Detect which cell encompasses the target text, then output its (X, Y) center coordinate. 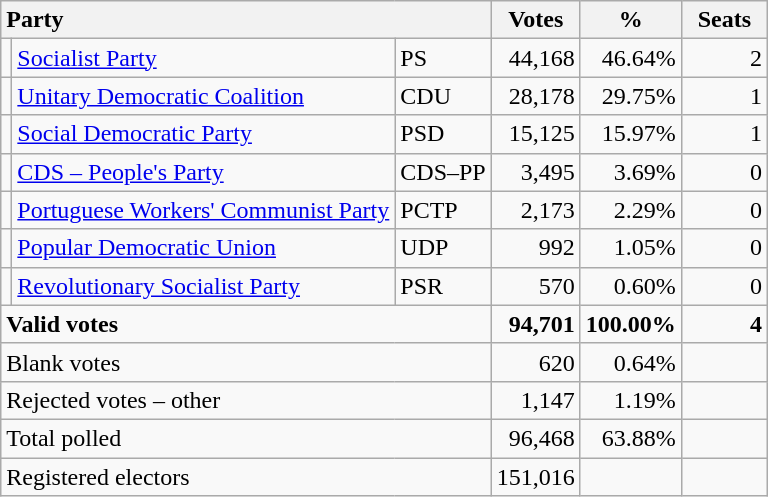
28,178 (536, 96)
15.97% (630, 134)
Unitary Democratic Coalition (204, 96)
Social Democratic Party (204, 134)
0.60% (630, 286)
29.75% (630, 96)
Socialist Party (204, 58)
UDP (443, 248)
15,125 (536, 134)
1.05% (630, 248)
PSD (443, 134)
96,468 (536, 438)
0.64% (630, 362)
4 (724, 324)
151,016 (536, 477)
Popular Democratic Union (204, 248)
PCTP (443, 210)
Registered electors (246, 477)
Blank votes (246, 362)
63.88% (630, 438)
CDU (443, 96)
992 (536, 248)
Party (246, 20)
PSR (443, 286)
3,495 (536, 172)
PS (443, 58)
Total polled (246, 438)
94,701 (536, 324)
Seats (724, 20)
1.19% (630, 400)
Votes (536, 20)
2 (724, 58)
44,168 (536, 58)
Revolutionary Socialist Party (204, 286)
Portuguese Workers' Communist Party (204, 210)
Rejected votes – other (246, 400)
100.00% (630, 324)
46.64% (630, 58)
% (630, 20)
1,147 (536, 400)
2,173 (536, 210)
2.29% (630, 210)
Valid votes (246, 324)
CDS – People's Party (204, 172)
570 (536, 286)
3.69% (630, 172)
CDS–PP (443, 172)
620 (536, 362)
